Return the (X, Y) coordinate for the center point of the cell that contains the specified text.  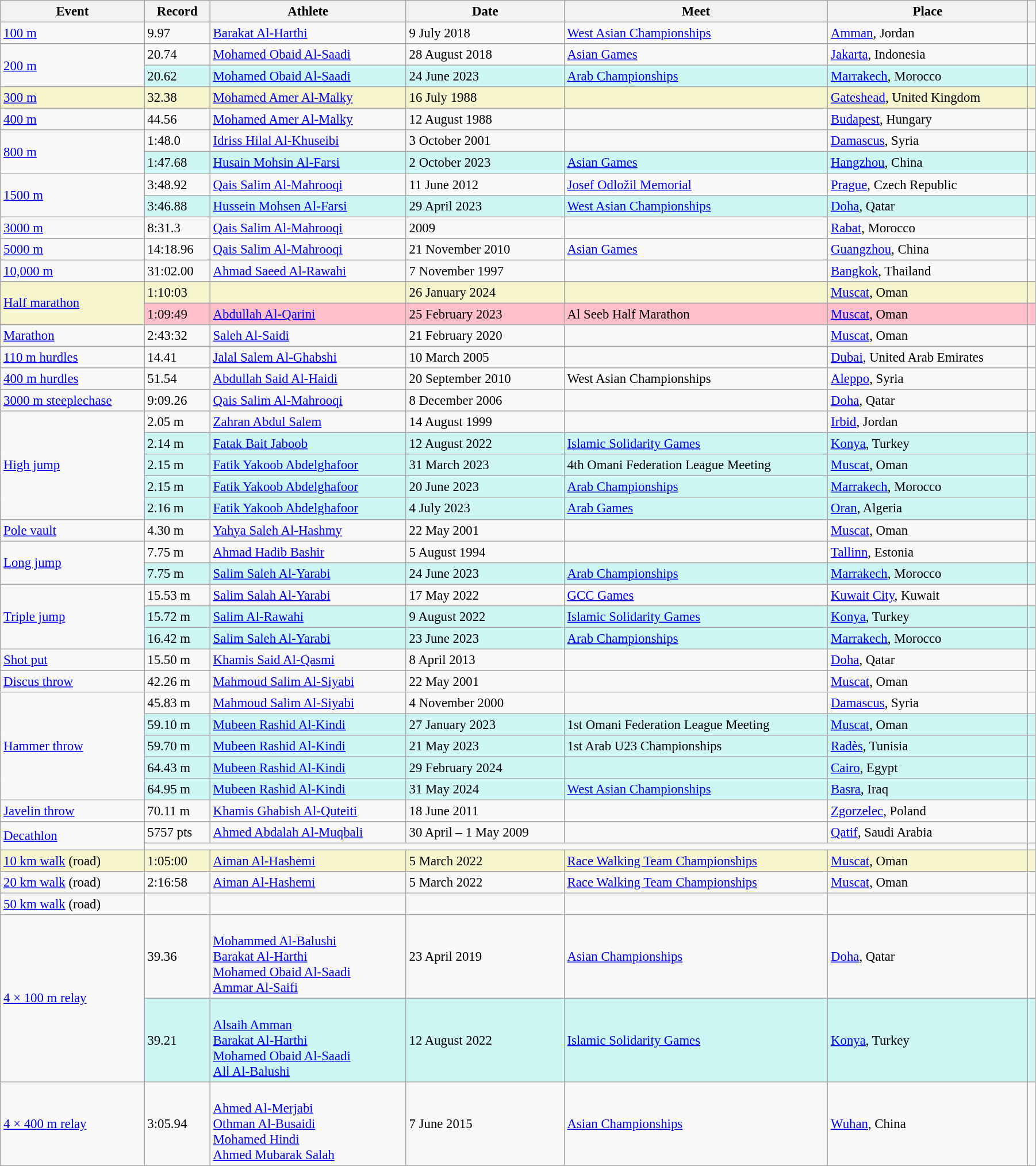
Qatif, Saudi Arabia (928, 833)
9.97 (177, 33)
Oran, Algeria (928, 509)
64.95 m (177, 789)
5 August 1994 (485, 552)
29 April 2023 (485, 206)
15.72 m (177, 617)
400 m (72, 120)
2.05 m (177, 422)
14.41 (177, 357)
51.54 (177, 379)
18 June 2011 (485, 811)
Prague, Czech Republic (928, 185)
Jalal Salem Al-Ghabshi (308, 357)
1:48.0 (177, 141)
7 June 2015 (485, 1124)
9:09.26 (177, 401)
Hangzhou, China (928, 163)
25 February 2023 (485, 314)
2:43:32 (177, 336)
4 × 400 m relay (72, 1124)
Wuhan, China (928, 1124)
Date (485, 11)
10 km walk (road) (72, 861)
Zahran Abdul Salem (308, 422)
45.83 m (177, 703)
Fatak Bait Jaboob (308, 444)
Ahmed Abdalah Al-Muqbali (308, 833)
Abdullah Said Al-Haidi (308, 379)
10 March 2005 (485, 357)
1500 m (72, 195)
31:02.00 (177, 271)
Radès, Tunisia (928, 746)
Tallinn, Estonia (928, 552)
Salim Al-Rawahi (308, 617)
1:10:03 (177, 293)
Ahmad Hadib Bashir (308, 552)
Ahmed Al-MerjabiOthman Al-BusaidiMohamed HindiAhmed Mubarak Salah (308, 1124)
Kuwait City, Kuwait (928, 595)
Josef Odložil Memorial (696, 185)
200 m (72, 66)
110 m hurdles (72, 357)
28 August 2018 (485, 55)
5000 m (72, 249)
59.10 m (177, 725)
17 May 2022 (485, 595)
3:48.92 (177, 185)
Zgorzelec, Poland (928, 811)
Triple jump (72, 616)
Abdullah Al-Qarini (308, 314)
2:16:58 (177, 882)
3000 m steeplechase (72, 401)
21 May 2023 (485, 746)
9 July 2018 (485, 33)
300 m (72, 98)
39.36 (177, 956)
1st Omani Federation League Meeting (696, 725)
59.70 m (177, 746)
14 August 1999 (485, 422)
26 January 2024 (485, 293)
Jakarta, Indonesia (928, 55)
Amman, Jordan (928, 33)
2009 (485, 228)
Pole vault (72, 530)
Shot put (72, 660)
Bangkok, Thailand (928, 271)
100 m (72, 33)
64.43 m (177, 768)
Event (72, 11)
4th Omani Federation League Meeting (696, 465)
Meet (696, 11)
30 April – 1 May 2009 (485, 833)
20.62 (177, 76)
10,000 m (72, 271)
3:05.94 (177, 1124)
39.21 (177, 1040)
Long jump (72, 562)
23 June 2023 (485, 638)
32.38 (177, 98)
2.14 m (177, 444)
Arab Games (696, 509)
42.26 m (177, 681)
Guangzhou, China (928, 249)
15.50 m (177, 660)
Decathlon (72, 836)
50 km walk (road) (72, 904)
27 January 2023 (485, 725)
800 m (72, 152)
16.42 m (177, 638)
Budapest, Hungary (928, 120)
400 m hurdles (72, 379)
3:46.88 (177, 206)
16 July 1988 (485, 98)
14:18.96 (177, 249)
31 May 2024 (485, 789)
8 December 2006 (485, 401)
15.53 m (177, 595)
Javelin throw (72, 811)
Khamis Said Al-Qasmi (308, 660)
Dubai, United Arab Emirates (928, 357)
20.74 (177, 55)
2.16 m (177, 509)
GCC Games (696, 595)
Al Seeb Half Marathon (696, 314)
20 km walk (road) (72, 882)
Saleh Al-Saidi (308, 336)
Khamis Ghabish Al-Quteiti (308, 811)
Barakat Al-Harthi (308, 33)
2 October 2023 (485, 163)
20 September 2010 (485, 379)
1:05:00 (177, 861)
Alsaih AmmanBarakat Al-HarthiMohamed Obaid Al-SaadiAli̇ Al-Balushi (308, 1040)
20 June 2023 (485, 487)
Husain Mohsin Al-Farsi (308, 163)
4.30 m (177, 530)
Half marathon (72, 304)
4 November 2000 (485, 703)
5757 pts (177, 833)
Yahya Saleh Al-Hashmy (308, 530)
Idriss Hilal Al-Khuseibi (308, 141)
Marathon (72, 336)
3000 m (72, 228)
1:09:49 (177, 314)
9 August 2022 (485, 617)
Basra, Iraq (928, 789)
Ahmad Saeed Al-Rawahi (308, 271)
Irbid, Jordan (928, 422)
1st Arab U23 Championships (696, 746)
29 February 2024 (485, 768)
Gateshead, United Kingdom (928, 98)
23 April 2019 (485, 956)
Hussein Mohsen Al-Farsi (308, 206)
11 June 2012 (485, 185)
21 November 2010 (485, 249)
44.56 (177, 120)
4 × 100 m relay (72, 998)
Rabat, Morocco (928, 228)
7 November 1997 (485, 271)
Aleppo, Syria (928, 379)
High jump (72, 465)
Athlete (308, 11)
8 April 2013 (485, 660)
Cairo, Egypt (928, 768)
Mohammed Al-BalushiBarakat Al-HarthiMohamed Obaid Al-SaadiAmmar Al-Saifi (308, 956)
Place (928, 11)
3 October 2001 (485, 141)
4 July 2023 (485, 509)
21 February 2020 (485, 336)
8:31.3 (177, 228)
31 March 2023 (485, 465)
1:47.68 (177, 163)
Discus throw (72, 681)
Hammer throw (72, 746)
Salim Salah Al-Yarabi (308, 595)
Record (177, 11)
12 August 1988 (485, 120)
70.11 m (177, 811)
